Pinpoint the cell where the given text exists, returning its (x, y) midpoint coordinate. 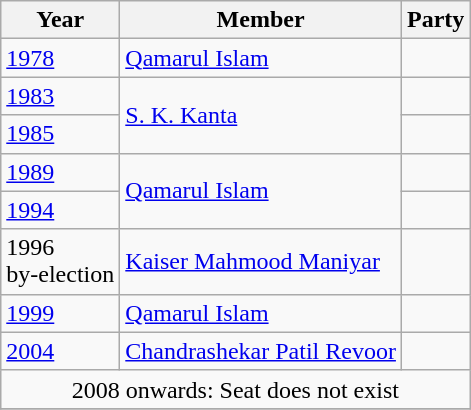
1989 (60, 172)
Kaiser Mahmood Maniyar (261, 262)
1994 (60, 210)
1985 (60, 134)
Member (261, 20)
2004 (60, 351)
1983 (60, 96)
2008 onwards: Seat does not exist (236, 389)
S. K. Kanta (261, 115)
1978 (60, 58)
Party (435, 20)
1996by-election (60, 262)
Year (60, 20)
Chandrashekar Patil Revoor (261, 351)
1999 (60, 313)
